For the text-containing cell, return its midpoint in [x, y] coordinate format. 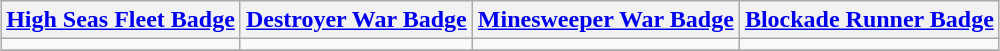
Destroyer War Badge [356, 20]
Blockade Runner Badge [869, 20]
Minesweeper War Badge [606, 20]
High Seas Fleet Badge [121, 20]
